Determine the [x, y] coordinate at the center of the cell enclosing the given text.  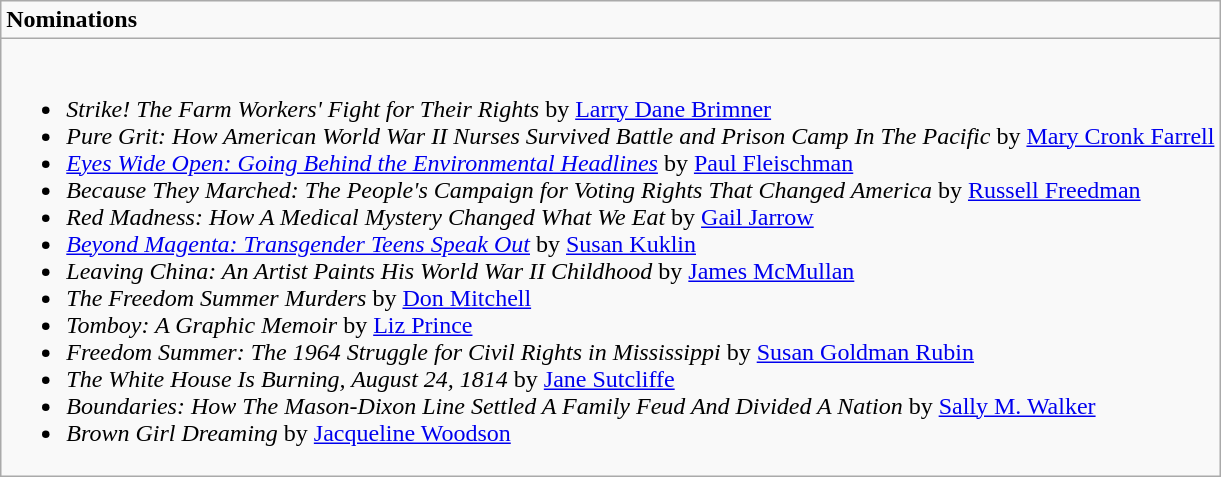
Nominations [610, 20]
